Locate the cell with the specified text and output its [X, Y] center coordinate. 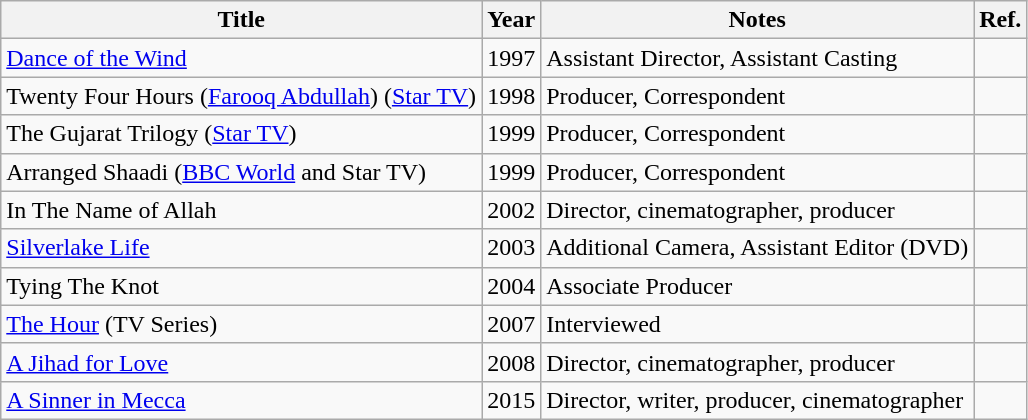
Twenty Four Hours (Farooq Abdullah) (Star TV) [242, 96]
Silverlake Life [242, 248]
Year [512, 20]
Arranged Shaadi (BBC World and Star TV) [242, 172]
1997 [512, 58]
2002 [512, 210]
Dance of the Wind [242, 58]
Title [242, 20]
1998 [512, 96]
Director, writer, producer, cinematographer [758, 400]
2015 [512, 400]
A Sinner in Mecca [242, 400]
2004 [512, 286]
Associate Producer [758, 286]
2007 [512, 324]
Ref. [1000, 20]
2008 [512, 362]
A Jihad for Love [242, 362]
The Gujarat Trilogy (Star TV) [242, 134]
2003 [512, 248]
Assistant Director, Assistant Casting [758, 58]
The Hour (TV Series) [242, 324]
Notes [758, 20]
In The Name of Allah [242, 210]
Tying The Knot [242, 286]
Additional Camera, Assistant Editor (DVD) [758, 248]
Interviewed [758, 324]
